Capture the cell that displays the provided text and extract its [X, Y] central coordinate. 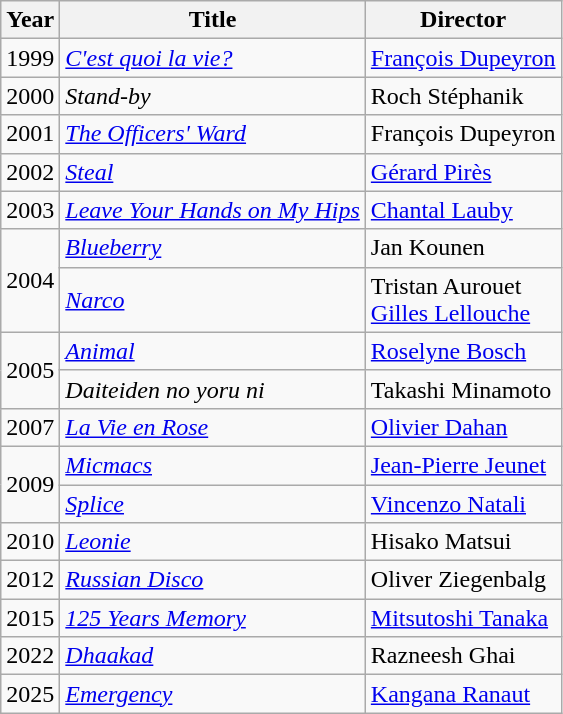
2004 [30, 280]
Chantal Lauby [463, 210]
Daiteiden no yoru ni [213, 389]
Roselyne Bosch [463, 351]
La Vie en Rose [213, 427]
Jan Kounen [463, 248]
Leave Your Hands on My Hips [213, 210]
Year [30, 20]
2009 [30, 484]
Steal [213, 172]
2015 [30, 618]
Micmacs [213, 465]
Takashi Minamoto [463, 389]
Vincenzo Natali [463, 503]
Leonie [213, 542]
2002 [30, 172]
2012 [30, 580]
Mitsutoshi Tanaka [463, 618]
1999 [30, 58]
2022 [30, 656]
Stand-by [213, 96]
Dhaakad [213, 656]
Roch Stéphanik [463, 96]
Russian Disco [213, 580]
Kangana Ranaut [463, 694]
2001 [30, 134]
Animal [213, 351]
Emergency [213, 694]
Tristan AurouetGilles Lellouche [463, 300]
2000 [30, 96]
Gérard Pirès [463, 172]
Hisako Matsui [463, 542]
Splice [213, 503]
Narco [213, 300]
Oliver Ziegenbalg [463, 580]
The Officers' Ward [213, 134]
Olivier Dahan [463, 427]
Razneesh Ghai [463, 656]
C'est quoi la vie? [213, 58]
125 Years Memory [213, 618]
Blueberry [213, 248]
2010 [30, 542]
2003 [30, 210]
2025 [30, 694]
Title [213, 20]
Jean-Pierre Jeunet [463, 465]
Director [463, 20]
2007 [30, 427]
2005 [30, 370]
